Search for the cell housing the specified text and yield its [x, y] center coordinate. 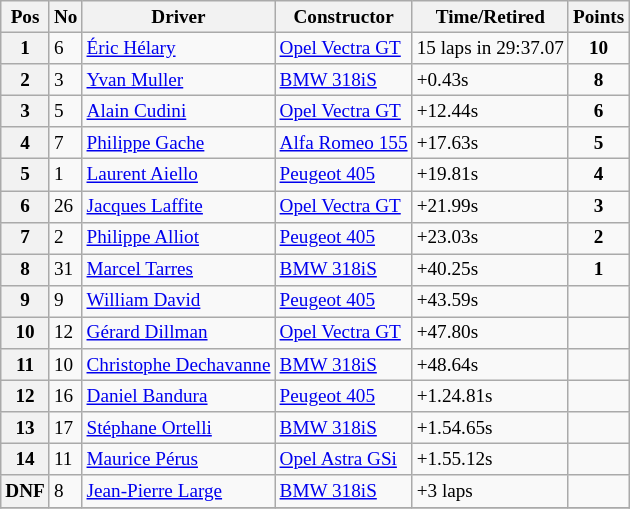
Yvan Muller [178, 80]
+48.64s [490, 365]
Points [598, 17]
31 [66, 270]
Opel Astra GSi [344, 460]
+1.55.12s [490, 460]
Driver [178, 17]
Jean-Pierre Large [178, 491]
William David [178, 301]
17 [66, 428]
Éric Hélary [178, 48]
15 laps in 29:37.07 [490, 48]
Time/Retired [490, 17]
+47.80s [490, 333]
14 [26, 460]
Philippe Alliot [178, 238]
+0.43s [490, 80]
Christophe Dechavanne [178, 365]
+43.59s [490, 301]
+40.25s [490, 270]
Daniel Bandura [178, 396]
Gérard Dillman [178, 333]
DNF [26, 491]
Constructor [344, 17]
Laurent Aiello [178, 175]
+23.03s [490, 238]
Jacques Laffite [178, 206]
Alain Cudini [178, 111]
Philippe Gache [178, 143]
Maurice Pérus [178, 460]
+1.24.81s [490, 396]
Alfa Romeo 155 [344, 143]
+1.54.65s [490, 428]
+19.81s [490, 175]
+12.44s [490, 111]
26 [66, 206]
Pos [26, 17]
Marcel Tarres [178, 270]
No [66, 17]
13 [26, 428]
Stéphane Ortelli [178, 428]
+17.63s [490, 143]
+21.99s [490, 206]
+3 laps [490, 491]
16 [66, 396]
